Return [x, y] of the center of cell containing provided text 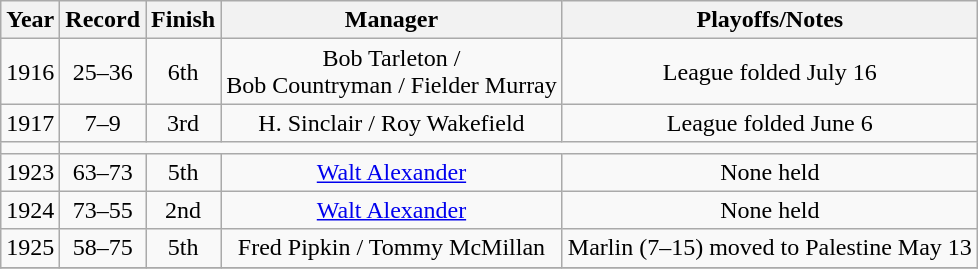
Finish [184, 20]
6th [184, 72]
Year [30, 20]
Record [103, 20]
63–73 [103, 172]
3rd [184, 123]
1924 [30, 210]
Bob Tarleton / Bob Countryman / Fielder Murray [392, 72]
H. Sinclair / Roy Wakefield [392, 123]
2nd [184, 210]
73–55 [103, 210]
1925 [30, 248]
Playoffs/Notes [770, 20]
League folded June 6 [770, 123]
1916 [30, 72]
League folded July 16 [770, 72]
Fred Pipkin / Tommy McMillan [392, 248]
25–36 [103, 72]
Manager [392, 20]
1917 [30, 123]
1923 [30, 172]
58–75 [103, 248]
7–9 [103, 123]
Marlin (7–15) moved to Palestine May 13 [770, 248]
